Output the [X, Y] coordinate of the center of the cell containing the given text.  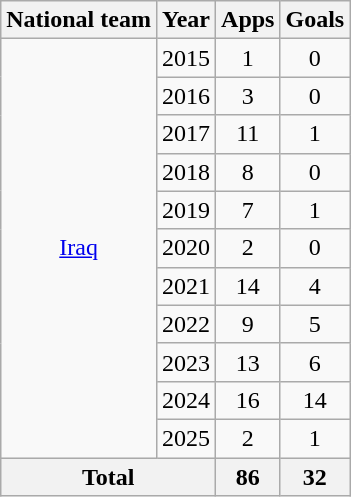
16 [248, 400]
13 [248, 362]
5 [315, 324]
Goals [315, 20]
2023 [186, 362]
2021 [186, 286]
32 [315, 477]
9 [248, 324]
Total [108, 477]
11 [248, 134]
Iraq [79, 248]
Apps [248, 20]
2019 [186, 210]
6 [315, 362]
National team [79, 20]
2025 [186, 438]
2018 [186, 172]
2016 [186, 96]
2024 [186, 400]
7 [248, 210]
2017 [186, 134]
2015 [186, 58]
8 [248, 172]
2022 [186, 324]
2020 [186, 248]
4 [315, 286]
Year [186, 20]
86 [248, 477]
3 [248, 96]
